Return the [X, Y] coordinate for the center point of the cell that contains the specified text.  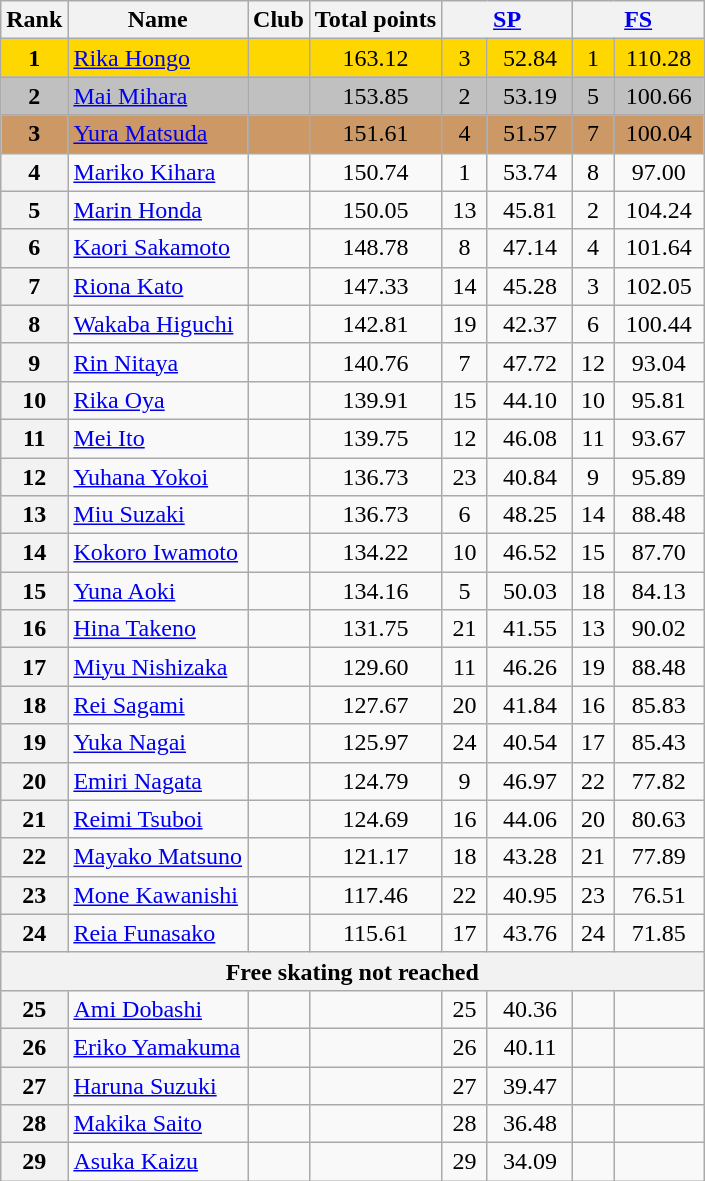
Riona Kato [158, 286]
Rank [34, 20]
46.52 [530, 553]
Miu Suzaki [158, 515]
40.84 [530, 477]
90.02 [659, 629]
Yuna Aoki [158, 591]
Makika Saito [158, 1124]
Club [279, 20]
45.28 [530, 286]
47.72 [530, 362]
Name [158, 20]
127.67 [375, 705]
Reia Funasako [158, 933]
51.57 [530, 134]
77.89 [659, 857]
Asuka Kaizu [158, 1162]
163.12 [375, 58]
Mayako Matsuno [158, 857]
42.37 [530, 324]
Wakaba Higuchi [158, 324]
53.19 [530, 96]
Ami Dobashi [158, 1009]
124.79 [375, 781]
151.61 [375, 134]
53.74 [530, 172]
44.10 [530, 400]
Rika Oya [158, 400]
129.60 [375, 667]
100.44 [659, 324]
131.75 [375, 629]
Mei Ito [158, 438]
124.69 [375, 819]
97.00 [659, 172]
100.66 [659, 96]
40.11 [530, 1047]
40.95 [530, 895]
36.48 [530, 1124]
Yuka Nagai [158, 743]
Yuhana Yokoi [158, 477]
85.83 [659, 705]
Mai Mihara [158, 96]
117.46 [375, 895]
48.25 [530, 515]
39.47 [530, 1085]
125.97 [375, 743]
Miyu Nishizaka [158, 667]
40.36 [530, 1009]
45.81 [530, 210]
46.97 [530, 781]
44.06 [530, 819]
Mariko Kihara [158, 172]
46.08 [530, 438]
121.17 [375, 857]
50.03 [530, 591]
85.43 [659, 743]
Yura Matsuda [158, 134]
80.63 [659, 819]
77.82 [659, 781]
41.55 [530, 629]
Emiri Nagata [158, 781]
110.28 [659, 58]
101.64 [659, 248]
SP [508, 20]
52.84 [530, 58]
139.75 [375, 438]
95.81 [659, 400]
47.14 [530, 248]
Total points [375, 20]
150.05 [375, 210]
40.54 [530, 743]
Rin Nitaya [158, 362]
43.76 [530, 933]
134.16 [375, 591]
Reimi Tsuboi [158, 819]
Mone Kawanishi [158, 895]
84.13 [659, 591]
115.61 [375, 933]
Rika Hongo [158, 58]
140.76 [375, 362]
147.33 [375, 286]
43.28 [530, 857]
46.26 [530, 667]
153.85 [375, 96]
76.51 [659, 895]
100.04 [659, 134]
93.67 [659, 438]
Marin Honda [158, 210]
102.05 [659, 286]
FS [638, 20]
104.24 [659, 210]
142.81 [375, 324]
150.74 [375, 172]
Kokoro Iwamoto [158, 553]
93.04 [659, 362]
Hina Takeno [158, 629]
Rei Sagami [158, 705]
Eriko Yamakuma [158, 1047]
71.85 [659, 933]
95.89 [659, 477]
87.70 [659, 553]
134.22 [375, 553]
Kaori Sakamoto [158, 248]
Free skating not reached [352, 971]
148.78 [375, 248]
34.09 [530, 1162]
41.84 [530, 705]
Haruna Suzuki [158, 1085]
139.91 [375, 400]
